Locate the cell with the specified text and output its (x, y) center coordinate. 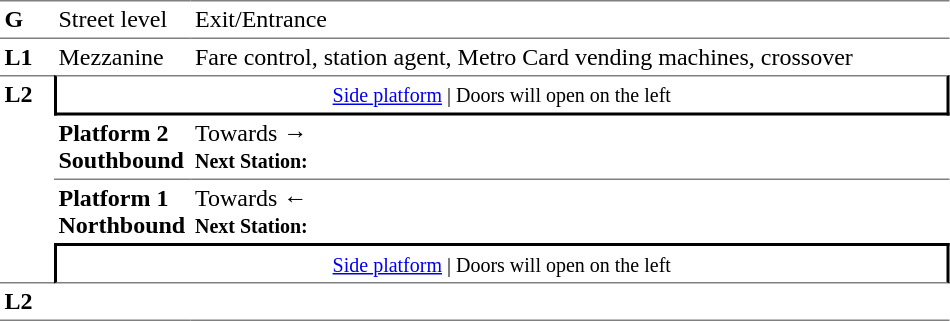
Street level (122, 20)
Platform 1Northbound (122, 212)
Fare control, station agent, Metro Card vending machines, crossover (570, 57)
Towards ← Next Station: (570, 212)
Platform 2Southbound (122, 148)
G (27, 20)
Exit/Entrance (570, 20)
L2 (27, 179)
L1 (27, 57)
Towards → Next Station: (570, 148)
Mezzanine (122, 57)
